Return (X, Y) of the center of cell containing provided text 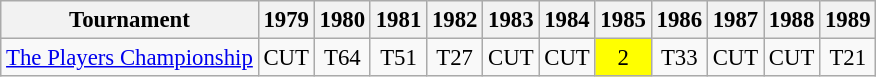
2 (623, 58)
1979 (286, 20)
The Players Championship (130, 58)
T51 (398, 58)
1985 (623, 20)
T21 (848, 58)
Tournament (130, 20)
1984 (567, 20)
1982 (455, 20)
1988 (792, 20)
T33 (679, 58)
T27 (455, 58)
1980 (342, 20)
T64 (342, 58)
1989 (848, 20)
1987 (735, 20)
1983 (511, 20)
1986 (679, 20)
1981 (398, 20)
